Extract the (X, Y) coordinate from the center of the cell holding the provided text.  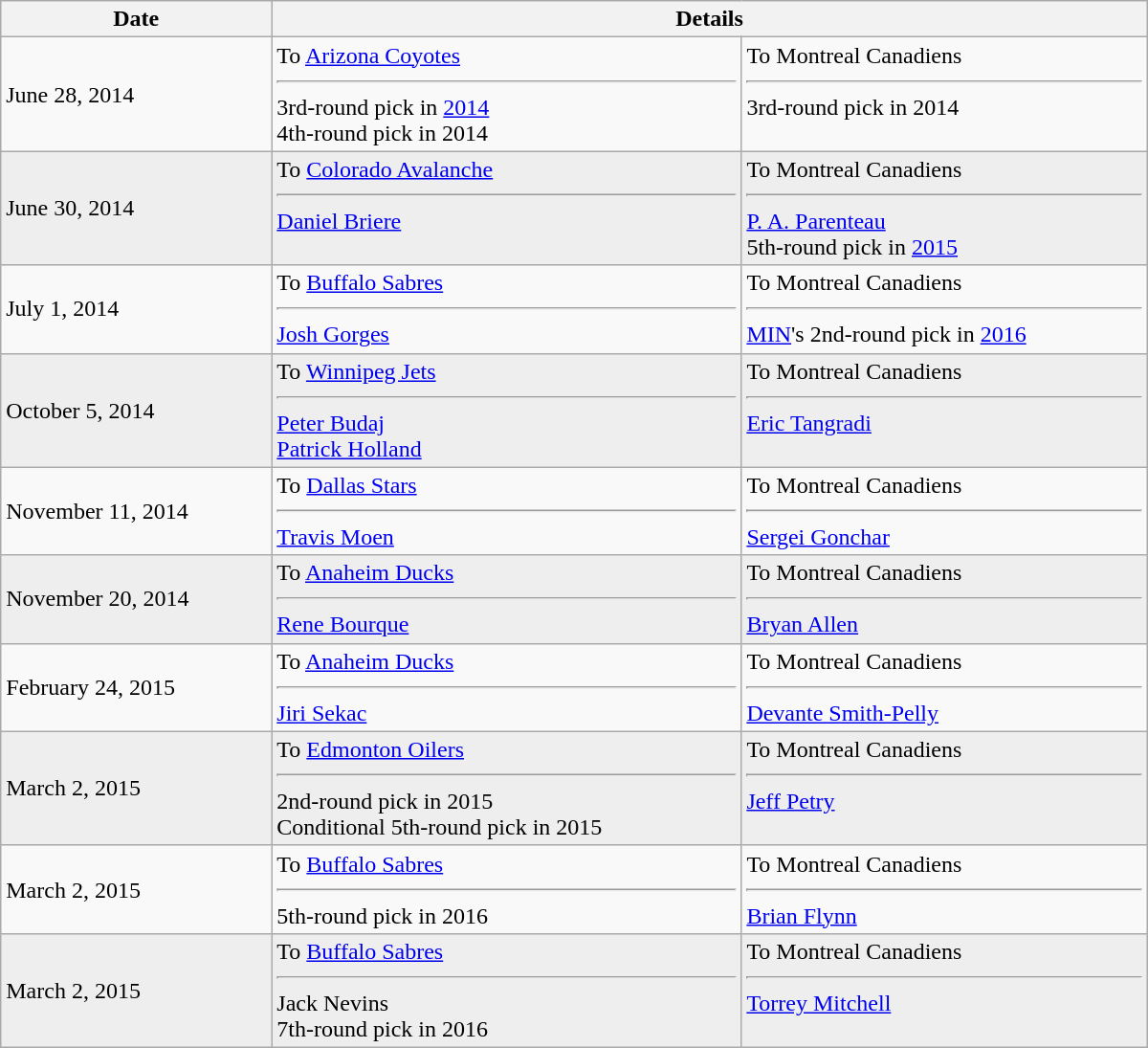
To Montreal Canadiens Brian Flynn (944, 889)
To Buffalo Sabres Jack Nevins 7th-round pick in 2016 (507, 990)
To Anaheim DucksJiri Sekac (507, 687)
Date (136, 19)
To Montreal Canadiens Torrey Mitchell (944, 990)
November 20, 2014 (136, 599)
November 11, 2014 (136, 511)
To Montreal Canadiens3rd-round pick in 2014 (944, 94)
To Anaheim DucksRene Bourque (507, 599)
October 5, 2014 (136, 410)
June 28, 2014 (136, 94)
To Buffalo Sabres 5th-round pick in 2016 (507, 889)
July 1, 2014 (136, 309)
To Winnipeg JetsPeter BudajPatrick Holland (507, 410)
June 30, 2014 (136, 209)
To Montreal CanadiensDevante Smith-Pelly (944, 687)
To Montreal CanadiensSergei Gonchar (944, 511)
February 24, 2015 (136, 687)
Details (710, 19)
To Colorado AvalancheDaniel Briere (507, 209)
To Dallas StarsTravis Moen (507, 511)
To Montreal CanadiensEric Tangradi (944, 410)
To Edmonton Oilers 2nd-round pick in 2015Conditional 5th-round pick in 2015 (507, 789)
To Montreal CanadiensBryan Allen (944, 599)
To Buffalo SabresJosh Gorges (507, 309)
To Arizona Coyotes3rd-round pick in 20144th-round pick in 2014 (507, 94)
To Montreal CanadiensMIN's 2nd-round pick in 2016 (944, 309)
To Montreal CanadiensP. A. Parenteau5th-round pick in 2015 (944, 209)
To Montreal Canadiens Jeff Petry (944, 789)
